Return the [x, y] coordinate for the center point of the cell that contains the specified text.  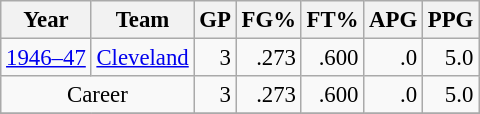
FT% [332, 20]
FG% [268, 20]
Career [98, 95]
PPG [450, 20]
Year [46, 20]
APG [394, 20]
Cleveland [142, 58]
GP [215, 20]
1946–47 [46, 58]
Team [142, 20]
